Locate the cell with the specified text and output its [x, y] center coordinate. 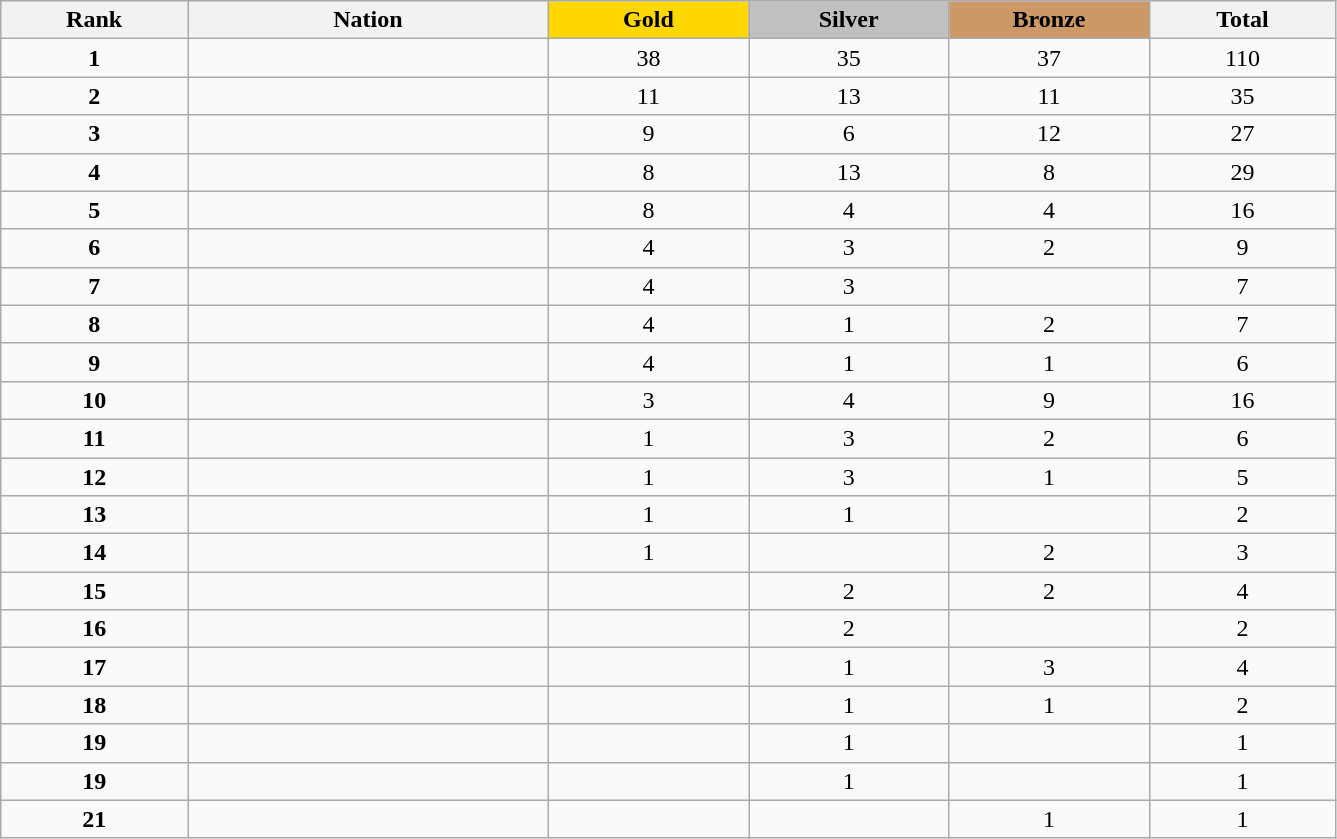
Rank [94, 20]
38 [648, 58]
29 [1242, 172]
18 [94, 705]
15 [94, 591]
14 [94, 553]
21 [94, 819]
37 [1049, 58]
17 [94, 667]
Silver [849, 20]
Nation [368, 20]
110 [1242, 58]
27 [1242, 134]
10 [94, 400]
Gold [648, 20]
Bronze [1049, 20]
Total [1242, 20]
